Return the [x, y] coordinate for the center point of the cell that contains the specified text.  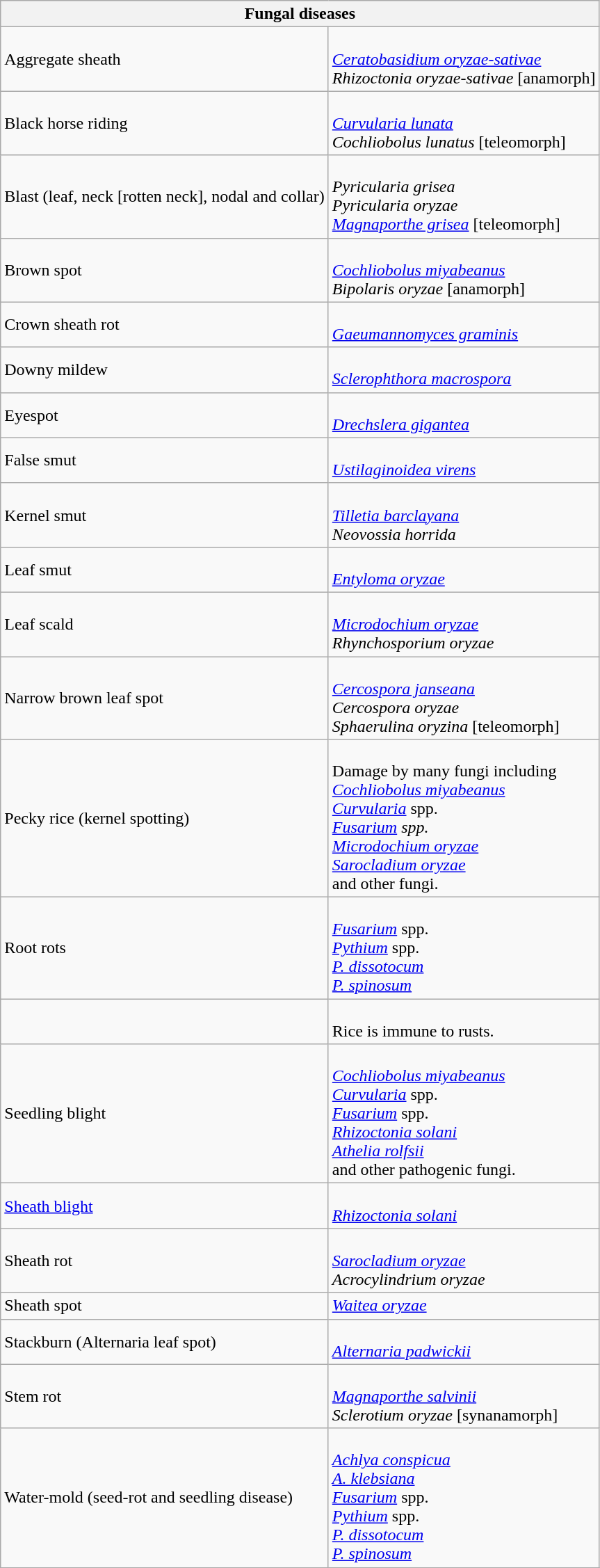
Waitea oryzae [464, 1306]
Drechslera gigantea [464, 415]
Eyespot [165, 415]
Root rots [165, 948]
Sheath blight [165, 1206]
Crown sheath rot [165, 324]
Damage by many fungi including Cochliobolus miyabeanus Curvularia spp. Fusarium spp. Microdochium oryzae Sarocladium oryzae and other fungi. [464, 818]
Leaf scald [165, 624]
Narrow brown leaf spot [165, 698]
Ustilaginoidea virens [464, 461]
Magnaporthe salvinii Sclerotium oryzae [synanamorph] [464, 1396]
Sarocladium oryzae Acrocylindrium oryzae [464, 1261]
Leaf smut [165, 569]
Aggregate sheath [165, 59]
Cochliobolus miyabeanus Curvularia spp. Fusarium spp. Rhizoctonia solani Athelia rolfsii and other pathogenic fungi. [464, 1114]
Fungal diseases [300, 14]
Blast (leaf, neck [rotten neck], nodal and collar) [165, 196]
Entyloma oryzae [464, 569]
Cercospora janseana Cercospora oryzae Sphaerulina oryzina [teleomorph] [464, 698]
Seedling blight [165, 1114]
Rice is immune to rusts. [464, 1021]
Sclerophthora macrospora [464, 370]
Tilletia barclayana Neovossia horrida [464, 515]
Microdochium oryzae Rhynchosporium oryzae [464, 624]
Stem rot [165, 1396]
Fusarium spp. Pythium spp. P. dissotocum P. spinosum [464, 948]
Rhizoctonia solani [464, 1206]
False smut [165, 461]
Curvularia lunata Cochliobolus lunatus [teleomorph] [464, 123]
Kernel smut [165, 515]
Downy mildew [165, 370]
Sheath spot [165, 1306]
Cochliobolus miyabeanus Bipolaris oryzae [anamorph] [464, 270]
Achlya conspicua A. klebsiana Fusarium spp. Pythium spp. P. dissotocum P. spinosum [464, 1498]
Sheath rot [165, 1261]
Stackburn (Alternaria leaf spot) [165, 1341]
Gaeumannomyces graminis [464, 324]
Brown spot [165, 270]
Ceratobasidium oryzae-sativae Rhizoctonia oryzae-sativae [anamorph] [464, 59]
Alternaria padwickii [464, 1341]
Pyricularia grisea Pyricularia oryzae Magnaporthe grisea [teleomorph] [464, 196]
Pecky rice (kernel spotting) [165, 818]
Water-mold (seed-rot and seedling disease) [165, 1498]
Black horse riding [165, 123]
